Identify which cell holds the provided text, then report its [X, Y] central coordinate. 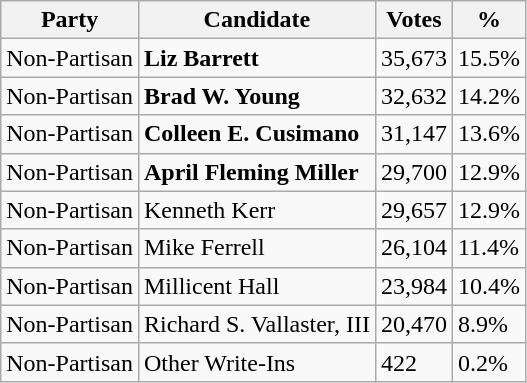
20,470 [414, 324]
26,104 [414, 248]
29,657 [414, 210]
13.6% [488, 134]
0.2% [488, 362]
8.9% [488, 324]
31,147 [414, 134]
Brad W. Young [256, 96]
10.4% [488, 286]
Party [70, 20]
% [488, 20]
15.5% [488, 58]
Other Write-Ins [256, 362]
14.2% [488, 96]
Mike Ferrell [256, 248]
29,700 [414, 172]
11.4% [488, 248]
Millicent Hall [256, 286]
April Fleming Miller [256, 172]
Richard S. Vallaster, III [256, 324]
23,984 [414, 286]
Liz Barrett [256, 58]
422 [414, 362]
Candidate [256, 20]
35,673 [414, 58]
32,632 [414, 96]
Kenneth Kerr [256, 210]
Votes [414, 20]
Colleen E. Cusimano [256, 134]
